Search for the cell housing the specified text and yield its (x, y) center coordinate. 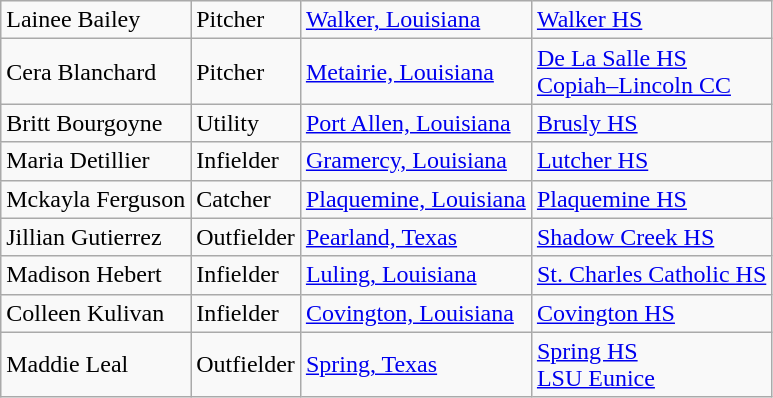
Walker, Louisiana (416, 20)
Catcher (246, 199)
Mckayla Ferguson (96, 199)
Spring, Texas (416, 364)
Covington, Louisiana (416, 313)
Cera Blanchard (96, 72)
Britt Bourgoyne (96, 123)
Metairie, Louisiana (416, 72)
St. Charles Catholic HS (651, 275)
Brusly HS (651, 123)
Lainee Bailey (96, 20)
Covington HS (651, 313)
Walker HS (651, 20)
Maddie Leal (96, 364)
Spring HSLSU Eunice (651, 364)
Gramercy, Louisiana (416, 161)
Colleen Kulivan (96, 313)
Luling, Louisiana (416, 275)
Shadow Creek HS (651, 237)
Madison Hebert (96, 275)
Maria Detillier (96, 161)
Port Allen, Louisiana (416, 123)
Plaquemine, Louisiana (416, 199)
Plaquemine HS (651, 199)
Pearland, Texas (416, 237)
Jillian Gutierrez (96, 237)
De La Salle HSCopiah–Lincoln CC (651, 72)
Lutcher HS (651, 161)
Utility (246, 123)
